Identify which cell holds the provided text, then report its [X, Y] central coordinate. 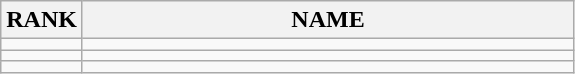
RANK [42, 20]
NAME [328, 20]
